Determine the (x, y) coordinate at the center of the cell enclosing the given text.  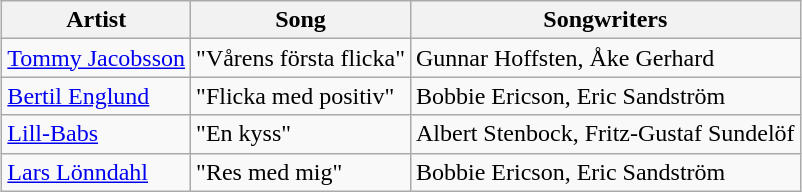
"Flicka med positiv" (301, 96)
Songwriters (605, 20)
Lill-Babs (96, 134)
"Vårens första flicka" (301, 58)
Tommy Jacobsson (96, 58)
Albert Stenbock, Fritz-Gustaf Sundelöf (605, 134)
Lars Lönndahl (96, 172)
Song (301, 20)
"Res med mig" (301, 172)
"En kyss" (301, 134)
Gunnar Hoffsten, Åke Gerhard (605, 58)
Bertil Englund (96, 96)
Artist (96, 20)
